Capture the cell that displays the provided text and extract its [X, Y] central coordinate. 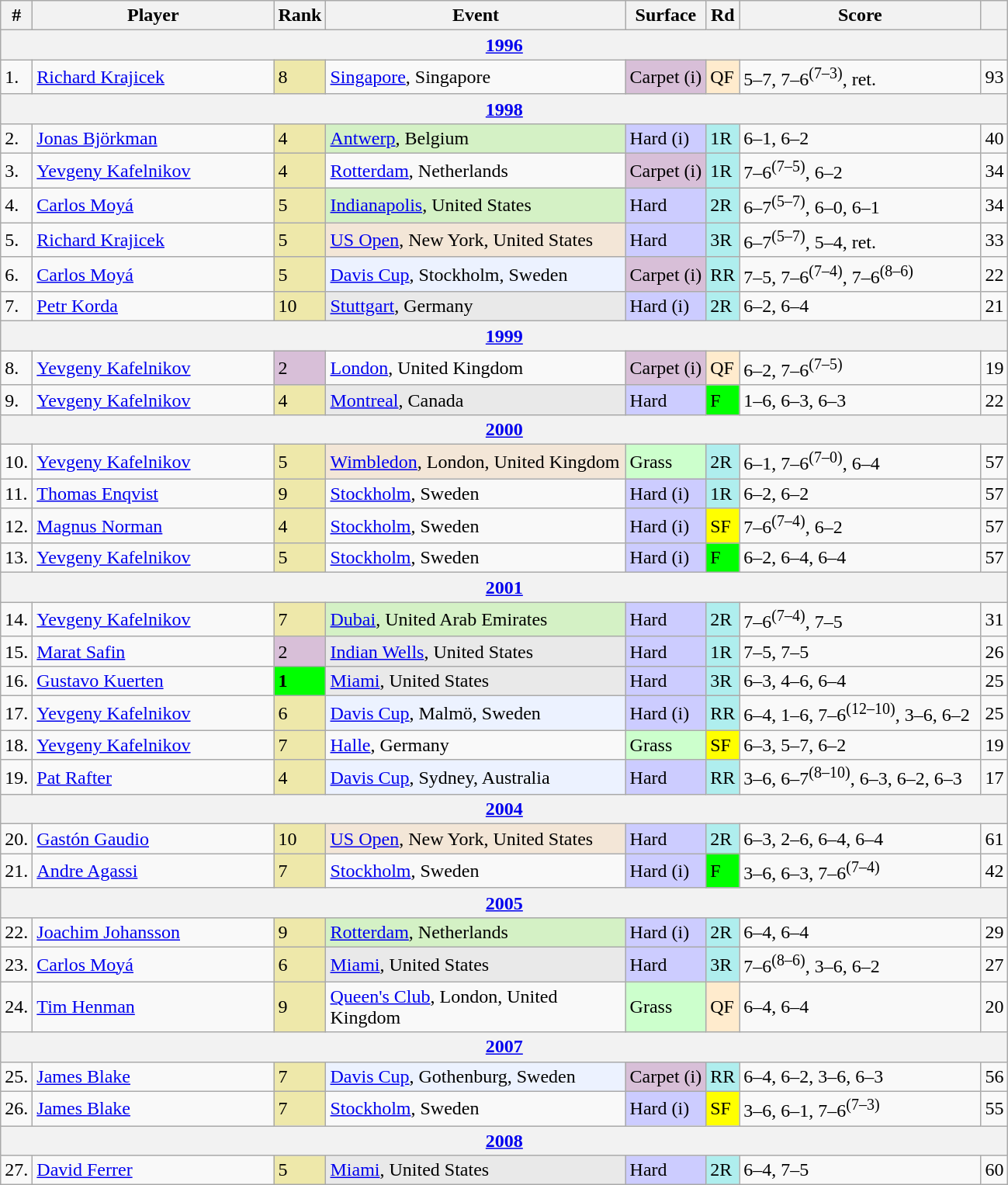
Davis Cup, Gothenburg, Sweden [476, 1076]
2004 [504, 809]
6–4, 7–5 [860, 1170]
1–6, 6–3, 6–3 [860, 400]
3–6, 6–1, 7–6(7–3) [860, 1108]
David Ferrer [154, 1170]
13. [17, 558]
20. [17, 839]
10. [17, 463]
2000 [504, 430]
1 [300, 681]
7–5, 7–5 [860, 651]
18. [17, 745]
Thomas Enqvist [154, 494]
3. [17, 171]
Dubai, United Arab Emirates [476, 619]
2. [17, 138]
2005 [504, 903]
Davis Cup, Stockholm, Sweden [476, 275]
Indianapolis, United States [476, 205]
1998 [504, 109]
Indian Wells, United States [476, 651]
33 [995, 241]
3–6, 6–3, 7–6(7–4) [860, 871]
6–2, 7–6(7–5) [860, 368]
7–6(7–4), 7–5 [860, 619]
31 [995, 619]
6–4, 1–6, 7–6(12–10), 3–6, 6–2 [860, 714]
7. [17, 307]
27 [995, 965]
11. [17, 494]
93 [995, 78]
London, United Kingdom [476, 368]
6–3, 5–7, 6–2 [860, 745]
19. [17, 778]
Magnus Norman [154, 526]
Marat Safin [154, 651]
17. [17, 714]
Player [154, 16]
5–7, 7–6(7–3), ret. [860, 78]
20 [995, 1007]
1996 [504, 45]
29 [995, 932]
Joachim Johansson [154, 932]
1. [17, 78]
4. [17, 205]
7–5, 7–6(7–4), 7–6(8–6) [860, 275]
40 [995, 138]
16. [17, 681]
3–6, 6–7(8–10), 6–3, 6–2, 6–3 [860, 778]
60 [995, 1170]
Stuttgart, Germany [476, 307]
21. [17, 871]
17 [995, 778]
55 [995, 1108]
Gastón Gaudio [154, 839]
7–6(7–4), 6–2 [860, 526]
6–2, 6–4 [860, 307]
6–1, 6–2 [860, 138]
Petr Korda [154, 307]
56 [995, 1076]
6–1, 7–6(7–0), 6–4 [860, 463]
Davis Cup, Sydney, Australia [476, 778]
26. [17, 1108]
Jonas Björkman [154, 138]
25. [17, 1076]
Surface [666, 16]
6–7(5–7), 6–0, 6–1 [860, 205]
8. [17, 368]
Score [860, 16]
Event [476, 16]
6–2, 6–4, 6–4 [860, 558]
Davis Cup, Malmö, Sweden [476, 714]
Antwerp, Belgium [476, 138]
2007 [504, 1047]
7–6(8–6), 3–6, 6–2 [860, 965]
Rank [300, 16]
8 [300, 78]
15. [17, 651]
7–6(7–5), 6–2 [860, 171]
14. [17, 619]
26 [995, 651]
12. [17, 526]
1999 [504, 336]
Gustavo Kuerten [154, 681]
42 [995, 871]
Rd [723, 16]
Pat Rafter [154, 778]
6–3, 4–6, 6–4 [860, 681]
# [17, 16]
9. [17, 400]
6–3, 2–6, 6–4, 6–4 [860, 839]
Singapore, Singapore [476, 78]
Wimbledon, London, United Kingdom [476, 463]
22. [17, 932]
2001 [504, 587]
21 [995, 307]
5. [17, 241]
23. [17, 965]
6–2, 6–2 [860, 494]
Montreal, Canada [476, 400]
61 [995, 839]
Andre Agassi [154, 871]
6–4, 6–2, 3–6, 6–3 [860, 1076]
Queen's Club, London, United Kingdom [476, 1007]
2008 [504, 1141]
27. [17, 1170]
Halle, Germany [476, 745]
24. [17, 1007]
Tim Henman [154, 1007]
6. [17, 275]
6–7(5–7), 5–4, ret. [860, 241]
